Return [x, y] of the center of cell containing provided text 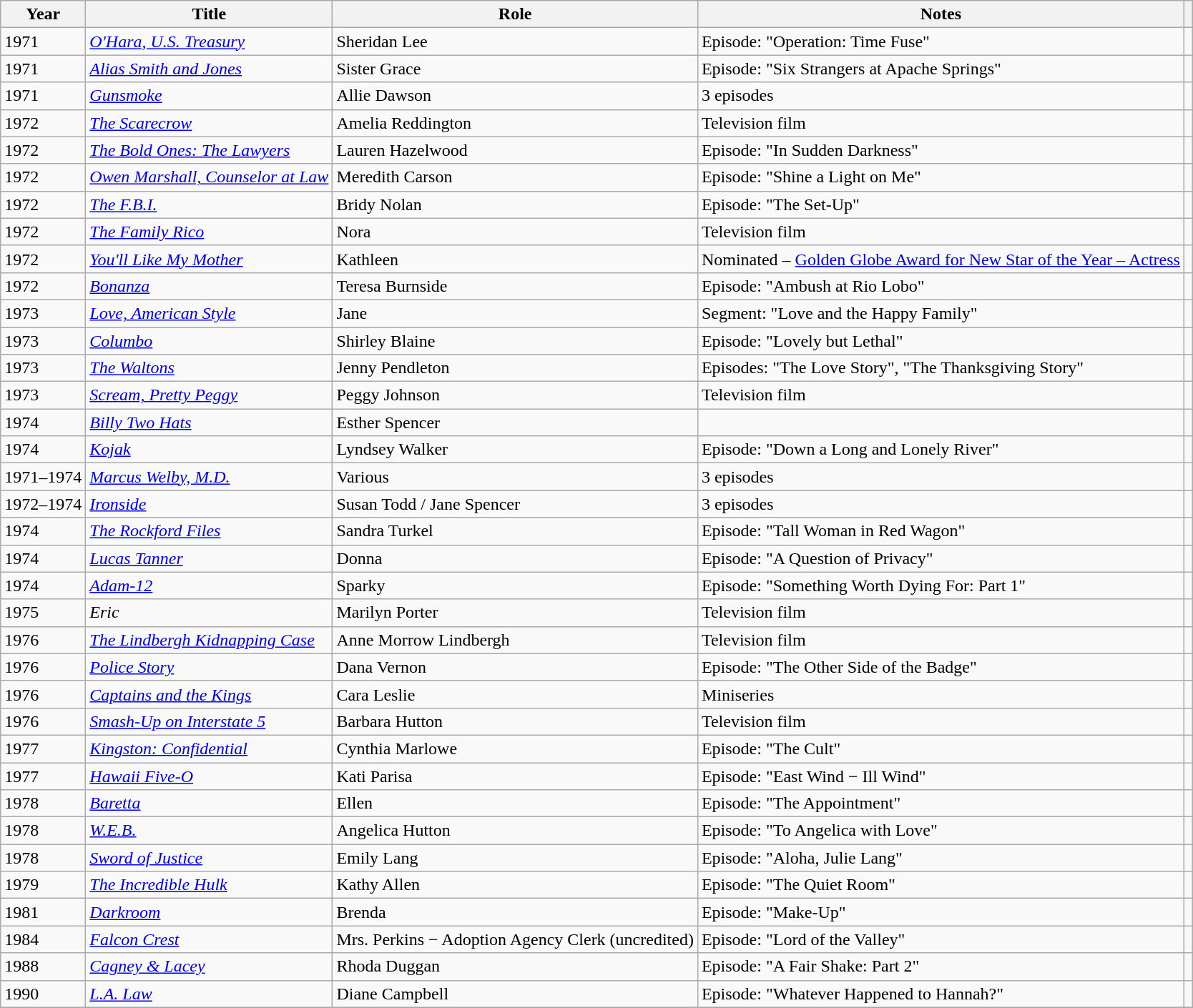
Marcus Welby, M.D. [209, 477]
Various [515, 477]
The Incredible Hulk [209, 885]
Marilyn Porter [515, 613]
Scream, Pretty Peggy [209, 395]
Amelia Reddington [515, 123]
1975 [43, 613]
The Family Rico [209, 232]
Eric [209, 613]
Rhoda Duggan [515, 967]
Episode: "East Wind − Ill Wind" [941, 776]
Captains and the Kings [209, 694]
Dana Vernon [515, 667]
Sword of Justice [209, 858]
Episode: "To Angelica with Love" [941, 831]
Donna [515, 558]
Episode: "The Other Side of the Badge" [941, 667]
Lauren Hazelwood [515, 150]
Episode: "Shine a Light on Me" [941, 177]
Peggy Johnson [515, 395]
Diane Campbell [515, 994]
Notes [941, 14]
The F.B.I. [209, 204]
The Bold Ones: The Lawyers [209, 150]
Love, American Style [209, 313]
Year [43, 14]
Bonanza [209, 286]
Nominated – Golden Globe Award for New Star of the Year – Actress [941, 259]
Episode: "Aloha, Julie Lang" [941, 858]
Kingston: Confidential [209, 748]
Cynthia Marlowe [515, 748]
Episode: "Operation: Time Fuse" [941, 41]
Shirley Blaine [515, 341]
Police Story [209, 667]
Smash-Up on Interstate 5 [209, 721]
Episode: "The Cult" [941, 748]
Cara Leslie [515, 694]
Sparky [515, 585]
Emily Lang [515, 858]
Episode: "Lovely but Lethal" [941, 341]
Episode: "Lord of the Valley" [941, 939]
Kathy Allen [515, 885]
Adam-12 [209, 585]
Owen Marshall, Counselor at Law [209, 177]
Role [515, 14]
Mrs. Perkins − Adoption Agency Clerk (uncredited) [515, 939]
Episode: "In Sudden Darkness" [941, 150]
The Waltons [209, 368]
1990 [43, 994]
Episode: "The Set-Up" [941, 204]
You'll Like My Mother [209, 259]
Jenny Pendleton [515, 368]
Teresa Burnside [515, 286]
Brenda [515, 912]
Bridy Nolan [515, 204]
Episode: "Six Strangers at Apache Springs" [941, 69]
Kathleen [515, 259]
1972–1974 [43, 504]
1984 [43, 939]
Episode: "Make-Up" [941, 912]
Angelica Hutton [515, 831]
The Lindbergh Kidnapping Case [209, 640]
Cagney & Lacey [209, 967]
W.E.B. [209, 831]
Hawaii Five-O [209, 776]
Alias Smith and Jones [209, 69]
The Scarecrow [209, 123]
Lucas Tanner [209, 558]
Baretta [209, 804]
The Rockford Files [209, 531]
Episode: "Something Worth Dying For: Part 1" [941, 585]
Gunsmoke [209, 96]
O'Hara, U.S. Treasury [209, 41]
Miniseries [941, 694]
Anne Morrow Lindbergh [515, 640]
Episode: "Down a Long and Lonely River" [941, 450]
Falcon Crest [209, 939]
Billy Two Hats [209, 423]
Esther Spencer [515, 423]
Columbo [209, 341]
Episode: "The Quiet Room" [941, 885]
Episode: "A Question of Privacy" [941, 558]
Ellen [515, 804]
Segment: "Love and the Happy Family" [941, 313]
Sandra Turkel [515, 531]
1971–1974 [43, 477]
Allie Dawson [515, 96]
1981 [43, 912]
Episode: "Ambush at Rio Lobo" [941, 286]
Barbara Hutton [515, 721]
Darkroom [209, 912]
Kati Parisa [515, 776]
1988 [43, 967]
Susan Todd / Jane Spencer [515, 504]
Sheridan Lee [515, 41]
Nora [515, 232]
Lyndsey Walker [515, 450]
Episode: "Whatever Happened to Hannah?" [941, 994]
Episode: "A Fair Shake: Part 2" [941, 967]
Title [209, 14]
L.A. Law [209, 994]
Episode: "Tall Woman in Red Wagon" [941, 531]
Jane [515, 313]
Kojak [209, 450]
Episode: "The Appointment" [941, 804]
Sister Grace [515, 69]
Meredith Carson [515, 177]
Ironside [209, 504]
Episodes: "The Love Story", "The Thanksgiving Story" [941, 368]
1979 [43, 885]
